Provide the [x, y] coordinate of the cell's center where the given text is located.  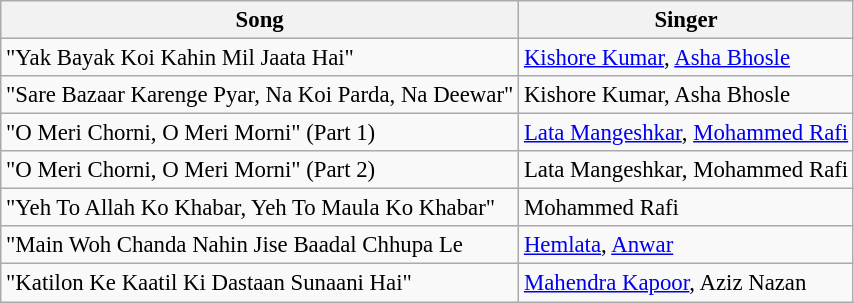
"Sare Bazaar Karenge Pyar, Na Koi Parda, Na Deewar" [260, 95]
"Yeh To Allah Ko Khabar, Yeh To Maula Ko Khabar" [260, 208]
Mohammed Rafi [686, 208]
"Katilon Ke Kaatil Ki Dastaan Sunaani Hai" [260, 283]
Hemlata, Anwar [686, 245]
"O Meri Chorni, O Meri Morni" (Part 1) [260, 133]
"Main Woh Chanda Nahin Jise Baadal Chhupa Le [260, 245]
Mahendra Kapoor, Aziz Nazan [686, 283]
"O Meri Chorni, O Meri Morni" (Part 2) [260, 170]
Singer [686, 20]
"Yak Bayak Koi Kahin Mil Jaata Hai" [260, 58]
Song [260, 20]
